Identify which cell holds the provided text, then report its (X, Y) central coordinate. 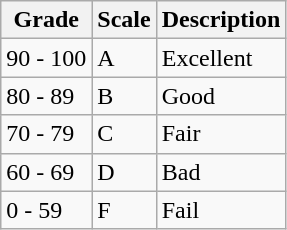
Grade (46, 20)
Bad (221, 172)
60 - 69 (46, 172)
B (124, 96)
90 - 100 (46, 58)
Fail (221, 210)
0 - 59 (46, 210)
Fair (221, 134)
F (124, 210)
70 - 79 (46, 134)
D (124, 172)
Good (221, 96)
Scale (124, 20)
Description (221, 20)
C (124, 134)
A (124, 58)
80 - 89 (46, 96)
Excellent (221, 58)
